Provide the (X, Y) coordinate of the cell's center where the given text is located.  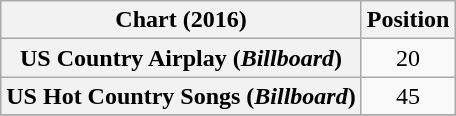
20 (408, 58)
45 (408, 96)
Chart (2016) (181, 20)
US Country Airplay (Billboard) (181, 58)
US Hot Country Songs (Billboard) (181, 96)
Position (408, 20)
